From the cell containing the given text, extract its center point as (x, y) coordinate. 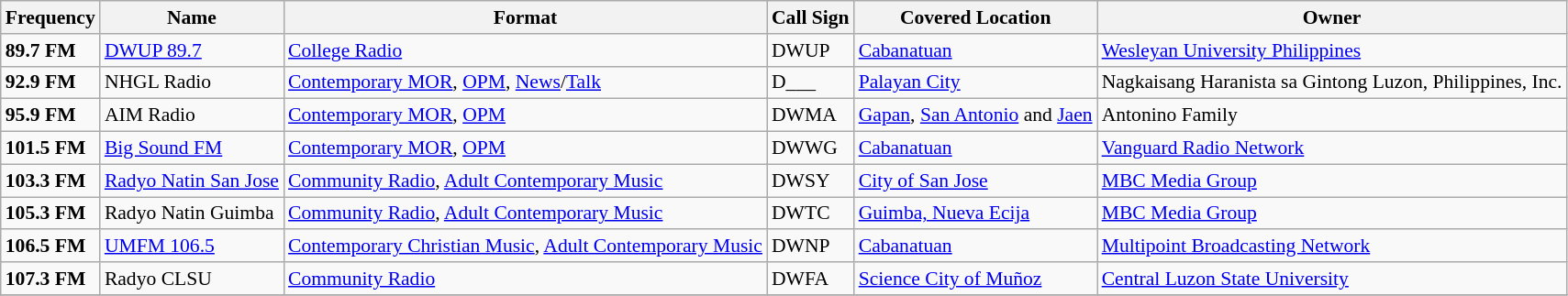
Name (192, 17)
Antonino Family (1332, 115)
101.5 FM (50, 148)
Radyo Natin San Jose (192, 181)
95.9 FM (50, 115)
College Radio (525, 50)
Contemporary Christian Music, Adult Contemporary Music (525, 247)
DWTC (811, 214)
105.3 FM (50, 214)
DWUP (811, 50)
Gapan, San Antonio and Jaen (976, 115)
Contemporary MOR, OPM, News/Talk (525, 82)
Nagkaisang Haranista sa Gintong Luzon, Philippines, Inc. (1332, 82)
107.3 FM (50, 279)
NHGL Radio (192, 82)
Central Luzon State University (1332, 279)
Guimba, Nueva Ecija (976, 214)
103.3 FM (50, 181)
Big Sound FM (192, 148)
DWMA (811, 115)
Frequency (50, 17)
D___ (811, 82)
Call Sign (811, 17)
106.5 FM (50, 247)
Radyo CLSU (192, 279)
Radyo Natin Guimba (192, 214)
Format (525, 17)
92.9 FM (50, 82)
Palayan City (976, 82)
DWNP (811, 247)
DWWG (811, 148)
City of San Jose (976, 181)
Wesleyan University Philippines (1332, 50)
AIM Radio (192, 115)
Vanguard Radio Network (1332, 148)
Science City of Muñoz (976, 279)
Owner (1332, 17)
DWFA (811, 279)
Covered Location (976, 17)
DWSY (811, 181)
DWUP 89.7 (192, 50)
UMFM 106.5 (192, 247)
89.7 FM (50, 50)
Community Radio (525, 279)
Multipoint Broadcasting Network (1332, 247)
